Return the (X, Y) coordinate for the center point of the cell that contains the specified text.  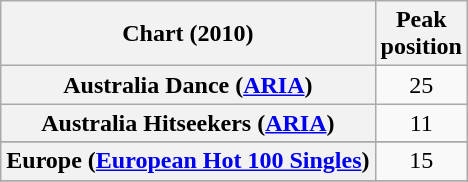
25 (421, 85)
Australia Dance (ARIA) (188, 85)
15 (421, 161)
Europe (European Hot 100 Singles) (188, 161)
11 (421, 123)
Peakposition (421, 34)
Australia Hitseekers (ARIA) (188, 123)
Chart (2010) (188, 34)
